Find where the given text appears and provide that cell's center as (X, Y) coordinate. 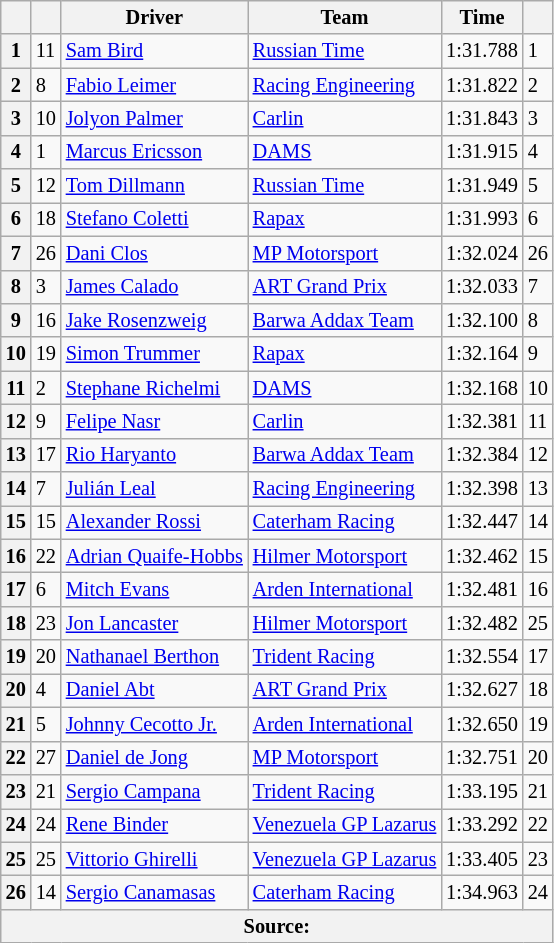
Sergio Canamasas (154, 892)
1:32.481 (482, 589)
Rio Haryanto (154, 455)
Vittorio Ghirelli (154, 859)
1:32.751 (482, 758)
Daniel Abt (154, 690)
Fabio Leimer (154, 85)
Felipe Nasr (154, 421)
1:31.915 (482, 152)
Driver (154, 17)
Julián Leal (154, 489)
Jon Lancaster (154, 623)
1:31.949 (482, 186)
Stephane Richelmi (154, 388)
Dani Clos (154, 253)
1:32.033 (482, 287)
1:32.384 (482, 455)
1:31.843 (482, 118)
Sergio Campana (154, 791)
1:32.554 (482, 657)
Stefano Coletti (154, 219)
Johnny Cecotto Jr. (154, 724)
Rene Binder (154, 825)
Source: (277, 926)
1:32.381 (482, 421)
Alexander Rossi (154, 522)
Jolyon Palmer (154, 118)
1:32.100 (482, 320)
Marcus Ericsson (154, 152)
Team (344, 17)
1:32.168 (482, 388)
Tom Dillmann (154, 186)
27 (46, 758)
1:32.164 (482, 354)
Daniel de Jong (154, 758)
1:34.963 (482, 892)
1:31.788 (482, 51)
Mitch Evans (154, 589)
1:32.024 (482, 253)
1:32.482 (482, 623)
Jake Rosenzweig (154, 320)
Sam Bird (154, 51)
1:32.627 (482, 690)
Time (482, 17)
Adrian Quaife-Hobbs (154, 556)
Simon Trummer (154, 354)
1:33.405 (482, 859)
1:32.398 (482, 489)
1:32.650 (482, 724)
1:31.822 (482, 85)
1:33.292 (482, 825)
1:31.993 (482, 219)
1:33.195 (482, 791)
Nathanael Berthon (154, 657)
1:32.462 (482, 556)
James Calado (154, 287)
1:32.447 (482, 522)
